Find where the given text appears and provide that cell's center as (x, y) coordinate. 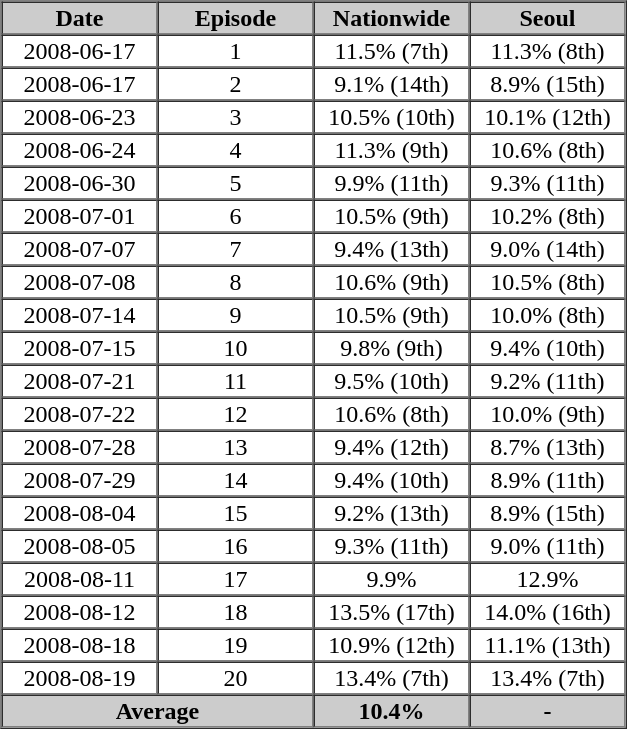
2008-07-01 (80, 216)
2 (236, 84)
2008-07-15 (80, 348)
19 (236, 644)
11 (236, 380)
11.1% (13th) (548, 644)
9.4% (12th) (392, 446)
6 (236, 216)
Nationwide (392, 18)
17 (236, 578)
2008-07-07 (80, 248)
16 (236, 546)
2008-08-19 (80, 678)
2008-06-30 (80, 182)
3 (236, 116)
2008-08-11 (80, 578)
10.0% (8th) (548, 314)
2008-08-05 (80, 546)
10.6% (9th) (392, 282)
14.0% (16th) (548, 612)
2008-07-28 (80, 446)
2008-08-12 (80, 612)
2008-06-23 (80, 116)
10.9% (12th) (392, 644)
2008-08-18 (80, 644)
9.2% (11th) (548, 380)
9.1% (14th) (392, 84)
2008-08-04 (80, 512)
14 (236, 480)
20 (236, 678)
9.0% (14th) (548, 248)
7 (236, 248)
Seoul (548, 18)
12 (236, 414)
9 (236, 314)
9.0% (11th) (548, 546)
5 (236, 182)
10.1% (12th) (548, 116)
8 (236, 282)
4 (236, 150)
13.5% (17th) (392, 612)
2008-07-21 (80, 380)
1 (236, 50)
10.0% (9th) (548, 414)
9.8% (9th) (392, 348)
10 (236, 348)
2008-06-24 (80, 150)
Episode (236, 18)
2008-07-22 (80, 414)
10.4% (392, 710)
12.9% (548, 578)
Average (158, 710)
Date (80, 18)
9.2% (13th) (392, 512)
11.3% (8th) (548, 50)
2008-07-14 (80, 314)
9.9% (392, 578)
9.4% (13th) (392, 248)
10.5% (8th) (548, 282)
- (548, 710)
18 (236, 612)
8.7% (13th) (548, 446)
9.9% (11th) (392, 182)
11.3% (9th) (392, 150)
13 (236, 446)
15 (236, 512)
2008-07-29 (80, 480)
9.5% (10th) (392, 380)
11.5% (7th) (392, 50)
10.5% (10th) (392, 116)
10.2% (8th) (548, 216)
2008-07-08 (80, 282)
8.9% (11th) (548, 480)
